Pinpoint the cell where the given text exists, returning its [X, Y] midpoint coordinate. 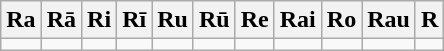
Rai [298, 20]
Rī [134, 20]
Rau [389, 20]
Ru [173, 20]
Rā [61, 20]
Ro [341, 20]
Ra [21, 20]
Re [254, 20]
Ri [100, 20]
R [429, 20]
Rū [214, 20]
